Find where the given text appears and provide that cell's center as (X, Y) coordinate. 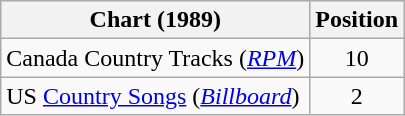
10 (357, 58)
Canada Country Tracks (RPM) (156, 58)
2 (357, 96)
Position (357, 20)
Chart (1989) (156, 20)
US Country Songs (Billboard) (156, 96)
